Output the [X, Y] coordinate of the center of the cell containing the given text.  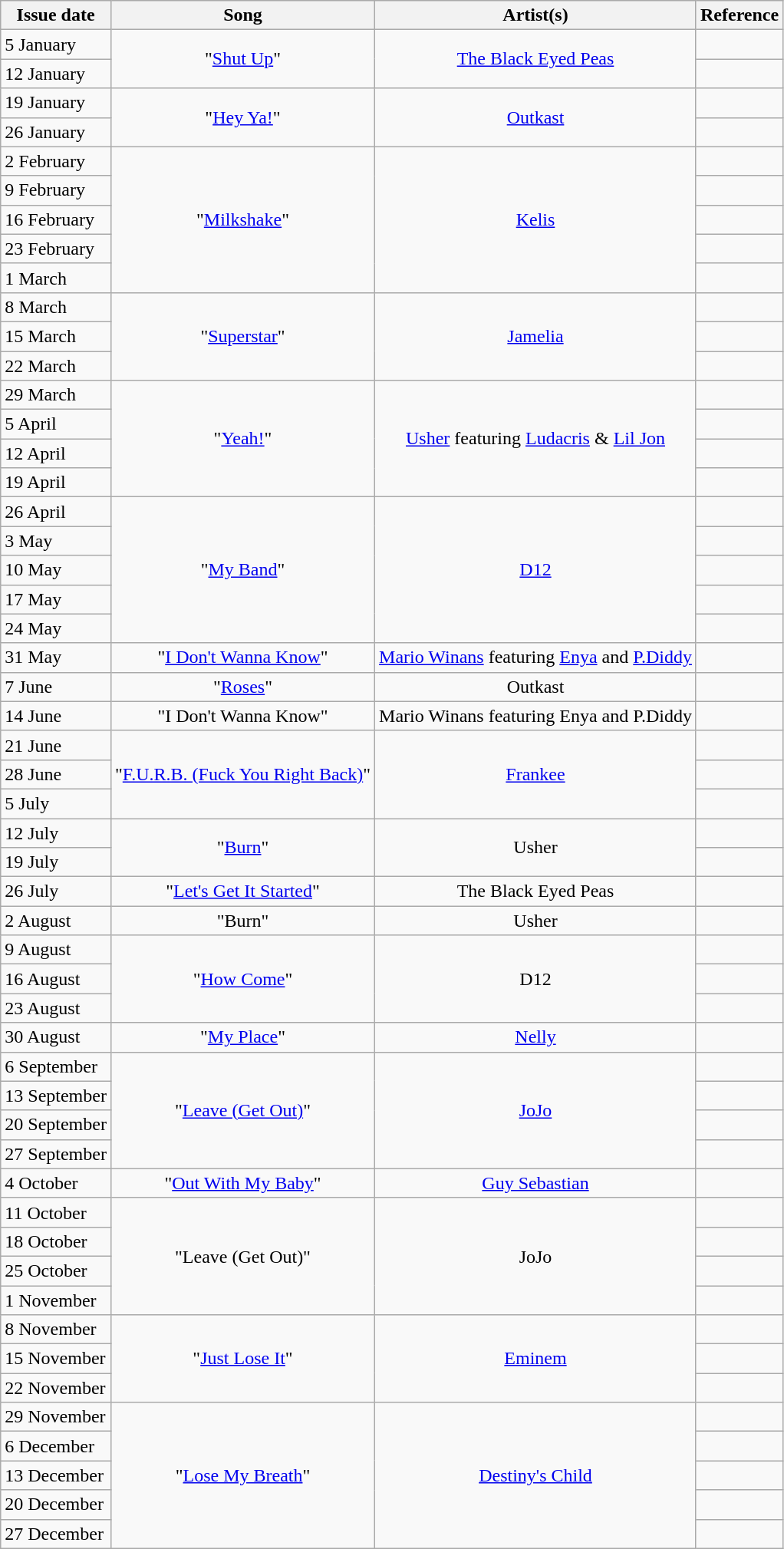
21 June [56, 745]
Jamelia [535, 336]
8 March [56, 307]
22 March [56, 366]
15 November [56, 1359]
26 April [56, 512]
"Shut Up" [242, 59]
17 May [56, 599]
2 February [56, 161]
"Out With My Baby" [242, 1183]
6 September [56, 1066]
19 July [56, 862]
"Yeah!" [242, 439]
Reference [740, 15]
12 July [56, 832]
16 February [56, 219]
23 August [56, 1008]
"Lose My Breath" [242, 1475]
8 November [56, 1330]
20 September [56, 1125]
6 December [56, 1446]
27 September [56, 1154]
13 December [56, 1475]
12 January [56, 74]
"Just Lose It" [242, 1359]
Eminem [535, 1359]
24 May [56, 628]
25 October [56, 1271]
Frankee [535, 774]
29 November [56, 1417]
5 July [56, 803]
1 November [56, 1300]
2 August [56, 921]
"Superstar" [242, 336]
22 November [56, 1388]
23 February [56, 249]
10 May [56, 570]
19 April [56, 483]
"My Band" [242, 570]
15 March [56, 336]
31 May [56, 658]
30 August [56, 1037]
Destiny's Child [535, 1475]
Song [242, 15]
"How Come" [242, 979]
1 March [56, 278]
"Hey Ya!" [242, 117]
29 March [56, 395]
Usher featuring Ludacris & Lil Jon [535, 439]
"Milkshake" [242, 219]
3 May [56, 541]
28 June [56, 774]
11 October [56, 1212]
Guy Sebastian [535, 1183]
Artist(s) [535, 15]
26 January [56, 132]
9 August [56, 950]
"F.U.R.B. (Fuck You Right Back)" [242, 774]
Nelly [535, 1037]
14 June [56, 716]
9 February [56, 190]
16 August [56, 979]
19 January [56, 103]
12 April [56, 453]
"Roses" [242, 687]
13 September [56, 1096]
"My Place" [242, 1037]
18 October [56, 1241]
5 April [56, 424]
4 October [56, 1183]
20 December [56, 1505]
7 June [56, 687]
26 July [56, 891]
Kelis [535, 219]
5 January [56, 44]
27 December [56, 1534]
"Let's Get It Started" [242, 891]
Issue date [56, 15]
